Extract the (X, Y) coordinate from the center of the cell holding the provided text.  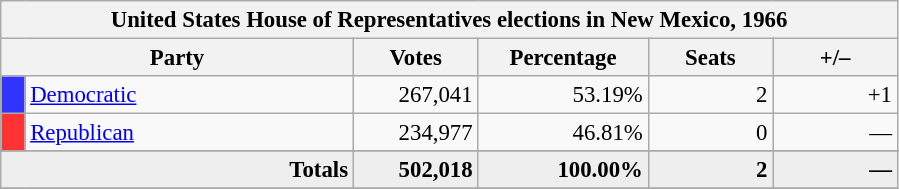
53.19% (563, 95)
+/– (836, 58)
267,041 (416, 95)
0 (710, 133)
Seats (710, 58)
Party (178, 58)
+1 (836, 95)
Republican (189, 133)
United States House of Representatives elections in New Mexico, 1966 (450, 20)
502,018 (416, 170)
Votes (416, 58)
46.81% (563, 133)
100.00% (563, 170)
Percentage (563, 58)
Totals (178, 170)
Democratic (189, 95)
234,977 (416, 133)
